Return (X, Y) of the center of cell containing provided text 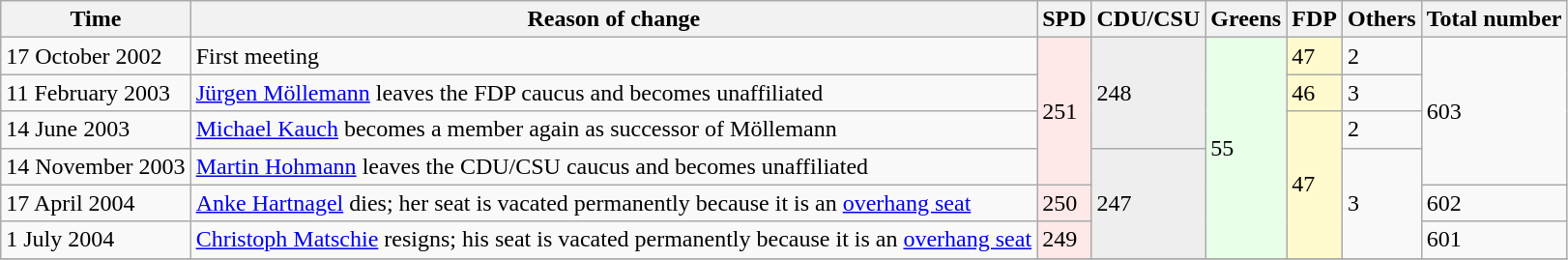
Total number (1495, 19)
Michael Kauch becomes a member again as successor of Möllemann (613, 130)
14 November 2003 (96, 166)
First meeting (613, 56)
14 June 2003 (96, 130)
Christoph Matschie resigns; his seat is vacated permanently because it is an overhang seat (613, 240)
250 (1064, 203)
46 (1315, 93)
11 February 2003 (96, 93)
251 (1064, 111)
17 April 2004 (96, 203)
Martin Hohmann leaves the CDU/CSU caucus and becomes unaffiliated (613, 166)
603 (1495, 111)
Anke Hartnagel dies; her seat is vacated permanently because it is an overhang seat (613, 203)
SPD (1064, 19)
602 (1495, 203)
248 (1148, 93)
Time (96, 19)
CDU/CSU (1148, 19)
247 (1148, 203)
17 October 2002 (96, 56)
Others (1381, 19)
Reason of change (613, 19)
1 July 2004 (96, 240)
FDP (1315, 19)
Jürgen Möllemann leaves the FDP caucus and becomes unaffiliated (613, 93)
249 (1064, 240)
Greens (1246, 19)
601 (1495, 240)
55 (1246, 148)
